Pinpoint the cell where the given text exists, returning its [x, y] midpoint coordinate. 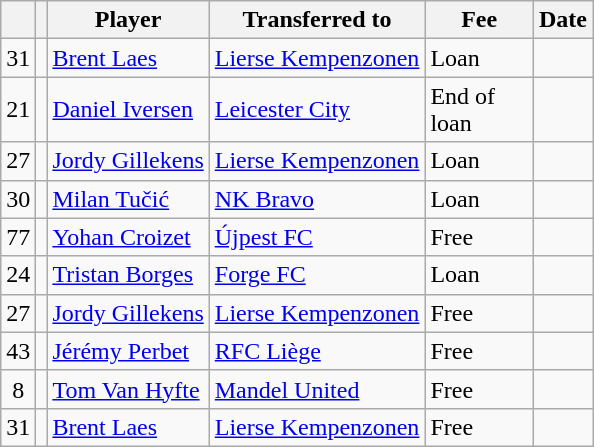
NK Bravo [317, 199]
Tristan Borges [128, 275]
End of loan [480, 110]
Újpest FC [317, 237]
24 [18, 275]
Transferred to [317, 20]
Date [562, 20]
Mandel United [317, 389]
77 [18, 237]
43 [18, 351]
30 [18, 199]
Fee [480, 20]
Milan Tučić [128, 199]
RFC Liège [317, 351]
21 [18, 110]
Jérémy Perbet [128, 351]
Forge FC [317, 275]
8 [18, 389]
Yohan Croizet [128, 237]
Player [128, 20]
Daniel Iversen [128, 110]
Tom Van Hyfte [128, 389]
Leicester City [317, 110]
